Identify which cell holds the provided text, then report its [x, y] central coordinate. 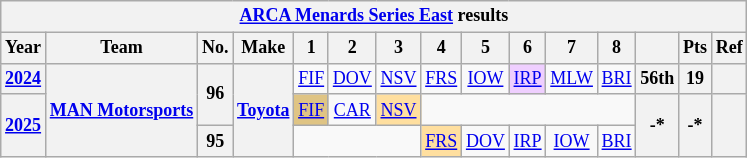
Year [24, 48]
Team [121, 48]
ARCA Menards Series East results [374, 16]
1 [312, 48]
8 [616, 48]
3 [398, 48]
5 [486, 48]
19 [696, 78]
Toyota [264, 110]
2024 [24, 78]
2025 [24, 125]
96 [216, 94]
No. [216, 48]
MLW [572, 78]
56th [658, 78]
95 [216, 140]
MAN Motorsports [121, 110]
6 [528, 48]
Pts [696, 48]
Make [264, 48]
Ref [729, 48]
4 [442, 48]
CAR [352, 110]
7 [572, 48]
2 [352, 48]
